Identify which cell holds the provided text, then report its (x, y) central coordinate. 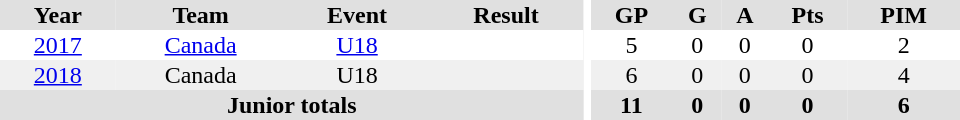
11 (631, 105)
4 (904, 75)
Event (358, 15)
A (745, 15)
Junior totals (292, 105)
Pts (808, 15)
Year (58, 15)
2018 (58, 75)
GP (631, 15)
5 (631, 45)
Team (201, 15)
G (698, 15)
Result (506, 15)
PIM (904, 15)
2017 (58, 45)
2 (904, 45)
